Extract the [x, y] coordinate from the center of the cell holding the provided text.  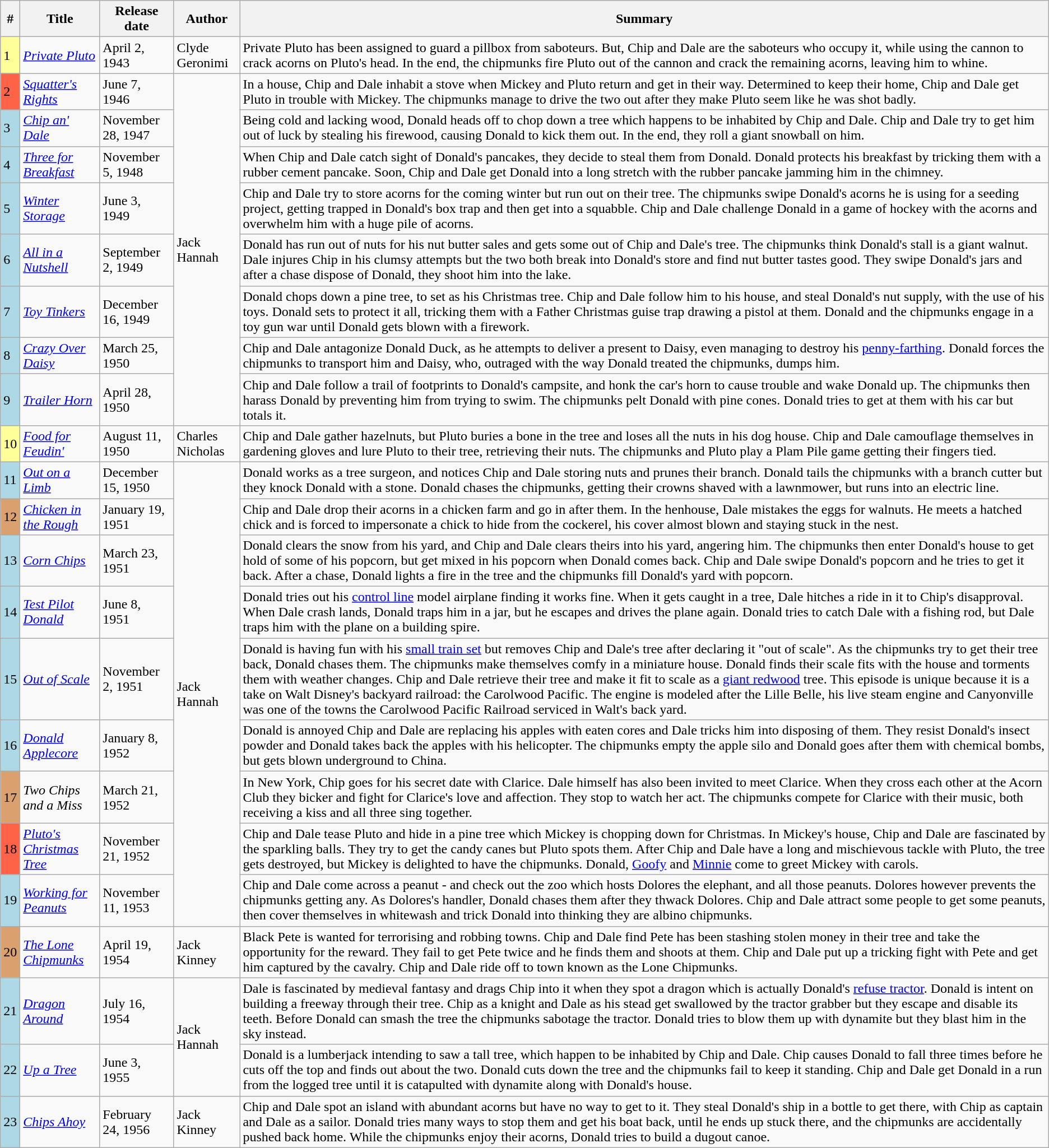
21 [10, 1011]
Three for Breakfast [60, 165]
The Lone Chipmunks [60, 952]
November 11, 1953 [137, 900]
December 15, 1950 [137, 480]
January 19, 1951 [137, 517]
Clyde Geronimi [207, 55]
Crazy Over Daisy [60, 355]
Author [207, 19]
10 [10, 444]
3 [10, 128]
Release date [137, 19]
Donald Applecore [60, 746]
Up a Tree [60, 1070]
5 [10, 208]
12 [10, 517]
June 8, 1951 [137, 612]
Chicken in the Rough [60, 517]
14 [10, 612]
November 2, 1951 [137, 679]
January 8, 1952 [137, 746]
November 28, 1947 [137, 128]
Food for Feudin' [60, 444]
March 23, 1951 [137, 561]
Two Chips and a Miss [60, 797]
June 3, 1955 [137, 1070]
7 [10, 312]
April 28, 1950 [137, 399]
Dragon Around [60, 1011]
March 21, 1952 [137, 797]
Charles Nicholas [207, 444]
20 [10, 952]
1 [10, 55]
Toy Tinkers [60, 312]
# [10, 19]
December 16, 1949 [137, 312]
Winter Storage [60, 208]
6 [10, 260]
8 [10, 355]
Title [60, 19]
Summary [644, 19]
19 [10, 900]
13 [10, 561]
February 24, 1956 [137, 1122]
9 [10, 399]
Pluto's Christmas Tree [60, 849]
Working for Peanuts [60, 900]
Chip an' Dale [60, 128]
23 [10, 1122]
Private Pluto [60, 55]
Corn Chips [60, 561]
22 [10, 1070]
18 [10, 849]
All in a Nutshell [60, 260]
June 7, 1946 [137, 92]
April 2, 1943 [137, 55]
4 [10, 165]
Squatter's Rights [60, 92]
Test Pilot Donald [60, 612]
August 11, 1950 [137, 444]
2 [10, 92]
Out of Scale [60, 679]
November 5, 1948 [137, 165]
November 21, 1952 [137, 849]
17 [10, 797]
16 [10, 746]
June 3, 1949 [137, 208]
11 [10, 480]
15 [10, 679]
September 2, 1949 [137, 260]
July 16, 1954 [137, 1011]
Out on a Limb [60, 480]
Chips Ahoy [60, 1122]
April 19, 1954 [137, 952]
Trailer Horn [60, 399]
March 25, 1950 [137, 355]
